Scan for the cell matching the given text and deliver its [x, y] coordinate at center. 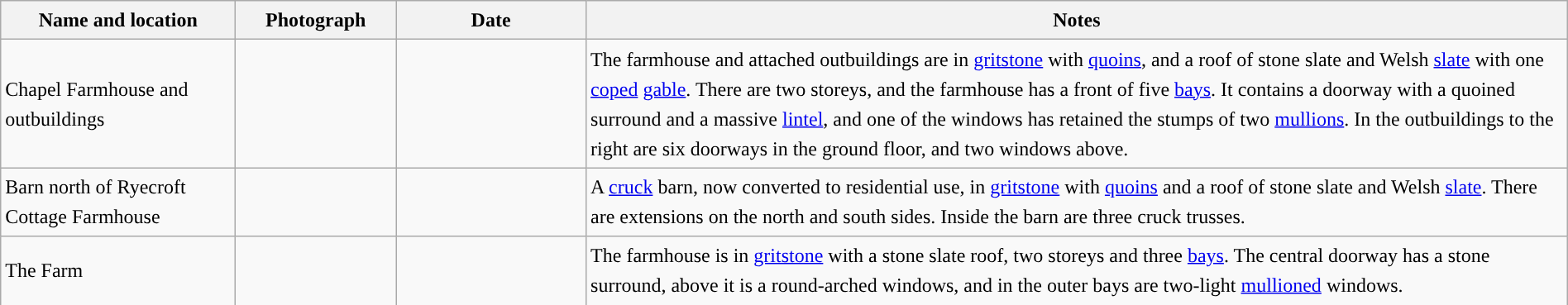
The Farm [118, 271]
Date [491, 20]
Chapel Farmhouse and outbuildings [118, 104]
Photograph [316, 20]
Barn north of Ryecroft Cottage Farmhouse [118, 202]
Notes [1077, 20]
Name and location [118, 20]
